Output the [X, Y] coordinate of the center of the cell containing the given text.  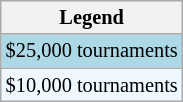
$10,000 tournaments [92, 85]
Legend [92, 17]
$25,000 tournaments [92, 51]
